Pinpoint the cell where the given text exists, returning its (X, Y) midpoint coordinate. 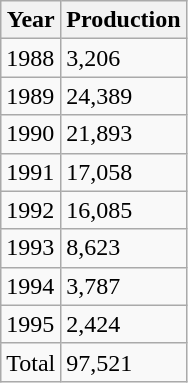
3,787 (124, 286)
1989 (31, 96)
16,085 (124, 210)
1994 (31, 286)
2,424 (124, 324)
1988 (31, 58)
Total (31, 362)
3,206 (124, 58)
1992 (31, 210)
1991 (31, 172)
1995 (31, 324)
97,521 (124, 362)
Year (31, 20)
8,623 (124, 248)
17,058 (124, 172)
1990 (31, 134)
21,893 (124, 134)
24,389 (124, 96)
Production (124, 20)
1993 (31, 248)
